Scan for the cell matching the given text and deliver its (X, Y) coordinate at center. 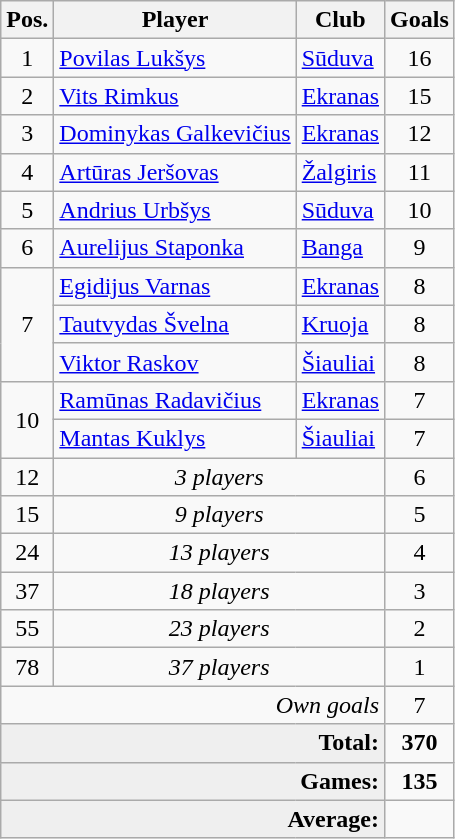
23 players (220, 629)
Games: (193, 781)
13 players (220, 553)
16 (420, 58)
9 players (220, 515)
Andrius Urbšys (175, 210)
Pos. (28, 20)
3 players (220, 477)
11 (420, 172)
9 (420, 248)
Ramūnas Radavičius (175, 400)
Mantas Kuklys (175, 438)
Tautvydas Švelna (175, 324)
135 (420, 781)
Kruoja (340, 324)
Viktor Raskov (175, 362)
Vits Rimkus (175, 96)
Total: (193, 743)
Player (175, 20)
Dominykas Galkevičius (175, 134)
370 (420, 743)
Povilas Lukšys (175, 58)
37 players (220, 667)
24 (28, 553)
Artūras Jeršovas (175, 172)
Average: (193, 819)
Žalgiris (340, 172)
Goals (420, 20)
Own goals (193, 705)
18 players (220, 591)
78 (28, 667)
Aurelijus Staponka (175, 248)
Banga (340, 248)
37 (28, 591)
Egidijus Varnas (175, 286)
Club (340, 20)
55 (28, 629)
